From the cell containing the given text, extract its center point as (X, Y) coordinate. 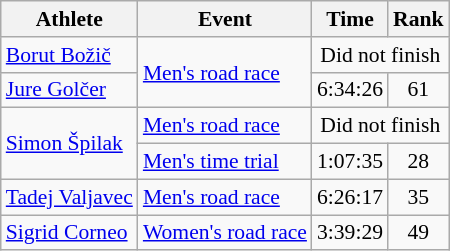
28 (418, 162)
61 (418, 90)
Jure Golčer (70, 90)
Borut Božič (70, 55)
1:07:35 (350, 162)
Rank (418, 19)
Event (225, 19)
Women's road race (225, 233)
49 (418, 233)
35 (418, 197)
6:34:26 (350, 90)
3:39:29 (350, 233)
Sigrid Corneo (70, 233)
Men's time trial (225, 162)
Simon Špilak (70, 144)
Time (350, 19)
Tadej Valjavec (70, 197)
Athlete (70, 19)
6:26:17 (350, 197)
